From the cell containing the given text, extract its center point as (x, y) coordinate. 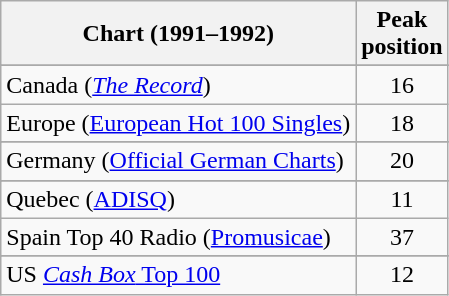
Peakposition (402, 34)
Spain Top 40 Radio (Promusicae) (178, 237)
16 (402, 85)
Germany (Official German Charts) (178, 161)
20 (402, 161)
US Cash Box Top 100 (178, 275)
Europe (European Hot 100 Singles) (178, 123)
18 (402, 123)
37 (402, 237)
Chart (1991–1992) (178, 34)
Canada (The Record) (178, 85)
Quebec (ADISQ) (178, 199)
11 (402, 199)
12 (402, 275)
